Determine the [X, Y] coordinate at the center of the cell enclosing the given text.  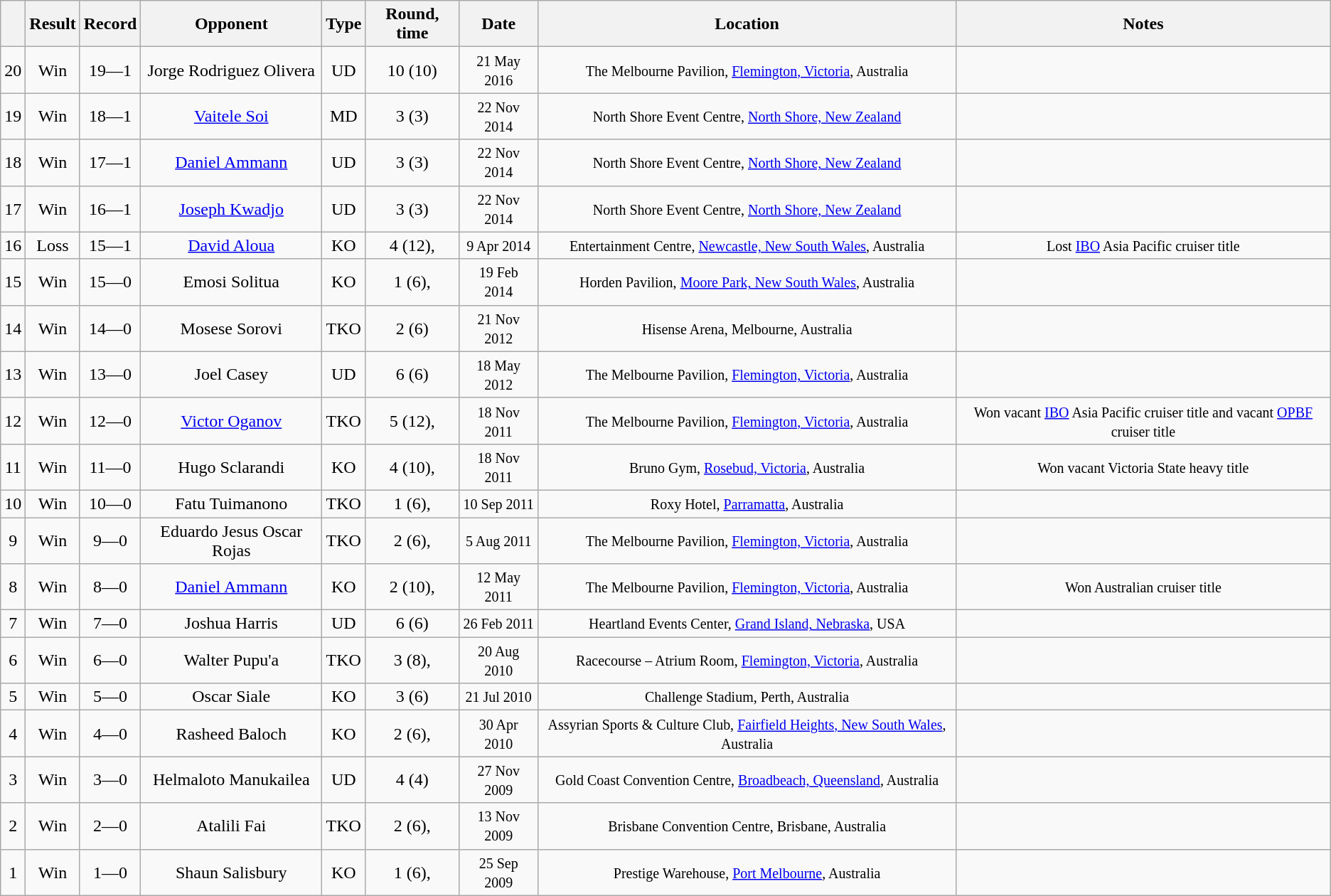
21 Jul 2010 [499, 697]
Won Australian cruiser title [1143, 587]
Joseph Kwadjo [232, 209]
Walter Pupu'a [232, 660]
Victor Oganov [232, 421]
4 (4) [412, 779]
5 (12), [412, 421]
4 (10), [412, 466]
Vaitele Soi [232, 117]
26 Feb 2011 [499, 624]
4 (12), [412, 245]
12 [13, 421]
17―1 [110, 162]
4―0 [110, 734]
Horden Pavilion, Moore Park, New South Wales, Australia [747, 282]
27 Nov 2009 [499, 779]
2 (10), [412, 587]
5 Aug 2011 [499, 540]
14―0 [110, 329]
20 Aug 2010 [499, 660]
Hisense Arena, Melbourne, Australia [747, 329]
Lost IBO Asia Pacific cruiser title [1143, 245]
Challenge Stadium, Perth, Australia [747, 697]
Record [110, 24]
5―0 [110, 697]
Type [344, 24]
11 [13, 466]
14 [13, 329]
Brisbane Convention Centre, Brisbane, Australia [747, 826]
30 Apr 2010 [499, 734]
Helmaloto Manukailea [232, 779]
7 [13, 624]
6―0 [110, 660]
21 Nov 2012 [499, 329]
5 [13, 697]
Assyrian Sports & Culture Club, Fairfield Heights, New South Wales, Australia [747, 734]
17 [13, 209]
Prestige Warehouse, Port Melbourne, Australia [747, 872]
12 May 2011 [499, 587]
2―0 [110, 826]
19―1 [110, 70]
16 [13, 245]
Entertainment Centre, Newcastle, New South Wales, Australia [747, 245]
19 Feb 2014 [499, 282]
Won vacant Victoria State heavy title [1143, 466]
Location [747, 24]
2 [13, 826]
11―0 [110, 466]
10 Sep 2011 [499, 503]
15―0 [110, 282]
Result [53, 24]
Atalili Fai [232, 826]
3 (6) [412, 697]
3 [13, 779]
Notes [1143, 24]
Rasheed Baloch [232, 734]
Jorge Rodriguez Olivera [232, 70]
Racecourse – Atrium Room, Flemington, Victoria, Australia [747, 660]
Joel Casey [232, 374]
Shaun Salisbury [232, 872]
Emosi Solitua [232, 282]
10 (10) [412, 70]
10 [13, 503]
1―0 [110, 872]
Loss [53, 245]
21 May 2016 [499, 70]
15―1 [110, 245]
Won vacant IBO Asia Pacific cruiser title and vacant OPBF cruiser title [1143, 421]
25 Sep 2009 [499, 872]
2 (6) [412, 329]
Fatu Tuimanono [232, 503]
8 [13, 587]
3 (8), [412, 660]
1 [13, 872]
Mosese Sorovi [232, 329]
12―0 [110, 421]
Oscar Siale [232, 697]
18 May 2012 [499, 374]
18―1 [110, 117]
Eduardo Jesus Oscar Rojas [232, 540]
Roxy Hotel, Parramatta, Australia [747, 503]
9―0 [110, 540]
Bruno Gym, Rosebud, Victoria, Australia [747, 466]
Date [499, 24]
MD [344, 117]
Hugo Sclarandi [232, 466]
10―0 [110, 503]
13―0 [110, 374]
Gold Coast Convention Centre, Broadbeach, Queensland, Australia [747, 779]
13 [13, 374]
13 Nov 2009 [499, 826]
Joshua Harris [232, 624]
7―0 [110, 624]
18 [13, 162]
15 [13, 282]
David Aloua [232, 245]
9 [13, 540]
Heartland Events Center, Grand Island, Nebraska, USA [747, 624]
20 [13, 70]
8―0 [110, 587]
9 Apr 2014 [499, 245]
6 [13, 660]
Opponent [232, 24]
Round, time [412, 24]
16―1 [110, 209]
4 [13, 734]
19 [13, 117]
3―0 [110, 779]
